Return the [x, y] coordinate for the center point of the cell that contains the specified text.  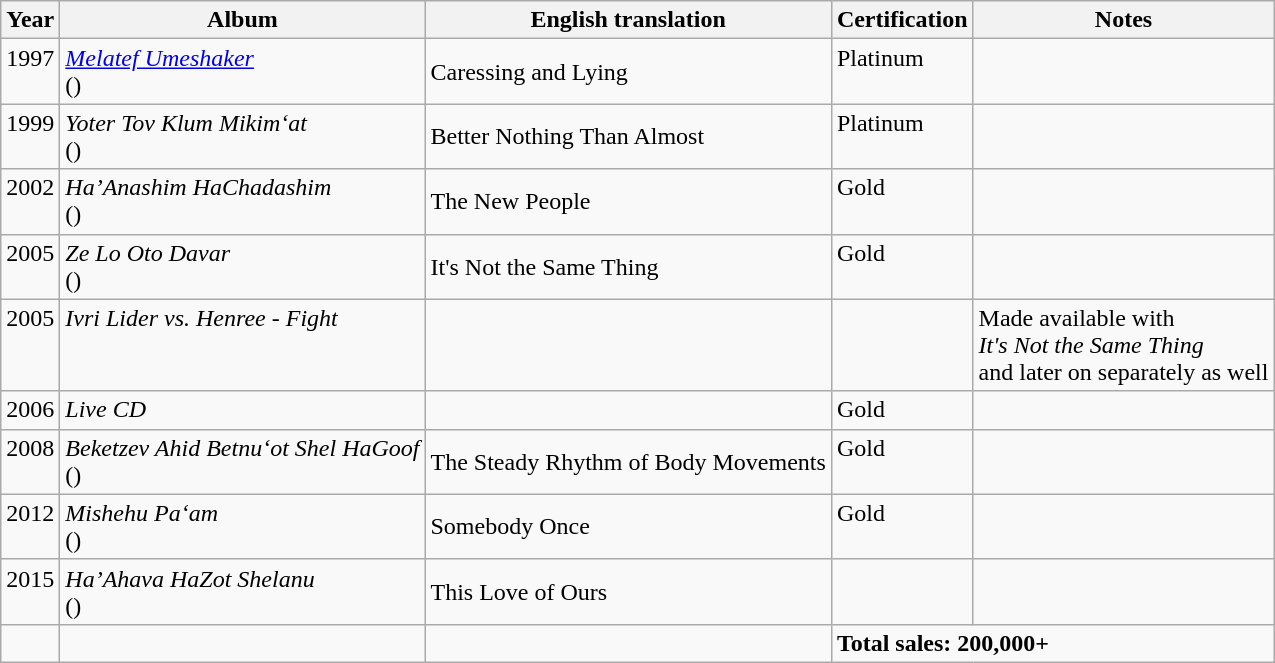
The New People [628, 202]
Album [242, 20]
Ze Lo Oto Davar () [242, 266]
Melatef Umeshaker() [242, 72]
Year [30, 20]
It's Not the Same Thing [628, 266]
Ha’Anashim HaChadashim () [242, 202]
Better Nothing Than Almost [628, 136]
2015 [30, 592]
1997 [30, 72]
Live CD [242, 410]
Mishehu Pa‘am() [242, 526]
Certification [902, 20]
Total sales: 200,000+ [1052, 643]
2008 [30, 462]
Yoter Tov Klum Mikim‘at () [242, 136]
2012 [30, 526]
1999 [30, 136]
Beketzev Ahid Betnu‘ot Shel HaGoof() [242, 462]
Ha’Ahava HaZot Shelanu() [242, 592]
2006 [30, 410]
Caressing and Lying [628, 72]
2002 [30, 202]
Made available with It's Not the Same Thing and later on separately as well [1124, 345]
English translation [628, 20]
Somebody Once [628, 526]
The Steady Rhythm of Body Movements [628, 462]
Ivri Lider vs. Henree - Fight [242, 345]
Notes [1124, 20]
This Love of Ours [628, 592]
